Capture the cell that displays the provided text and extract its [x, y] central coordinate. 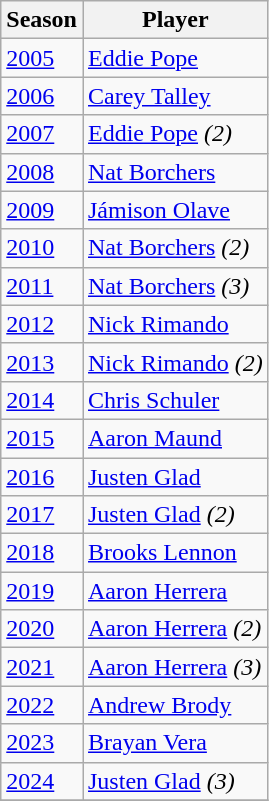
Nat Borchers (3) [175, 286]
Aaron Maund [175, 438]
2024 [42, 781]
2020 [42, 629]
2006 [42, 96]
2005 [42, 58]
2007 [42, 134]
2011 [42, 286]
2022 [42, 705]
Eddie Pope (2) [175, 134]
Carey Talley [175, 96]
Aaron Herrera (2) [175, 629]
Nat Borchers [175, 172]
Nick Rimando [175, 324]
2012 [42, 324]
2023 [42, 743]
Justen Glad [175, 477]
2014 [42, 400]
Nick Rimando (2) [175, 362]
2010 [42, 248]
2016 [42, 477]
2018 [42, 553]
Chris Schuler [175, 400]
2021 [42, 667]
Brooks Lennon [175, 553]
2015 [42, 438]
2017 [42, 515]
Aaron Herrera (3) [175, 667]
Jámison Olave [175, 210]
2008 [42, 172]
Season [42, 20]
Justen Glad (3) [175, 781]
Nat Borchers (2) [175, 248]
Aaron Herrera [175, 591]
2019 [42, 591]
2013 [42, 362]
Brayan Vera [175, 743]
2009 [42, 210]
Justen Glad (2) [175, 515]
Player [175, 20]
Eddie Pope [175, 58]
Andrew Brody [175, 705]
